Determine the [x, y] coordinate at the center of the cell enclosing the given text.  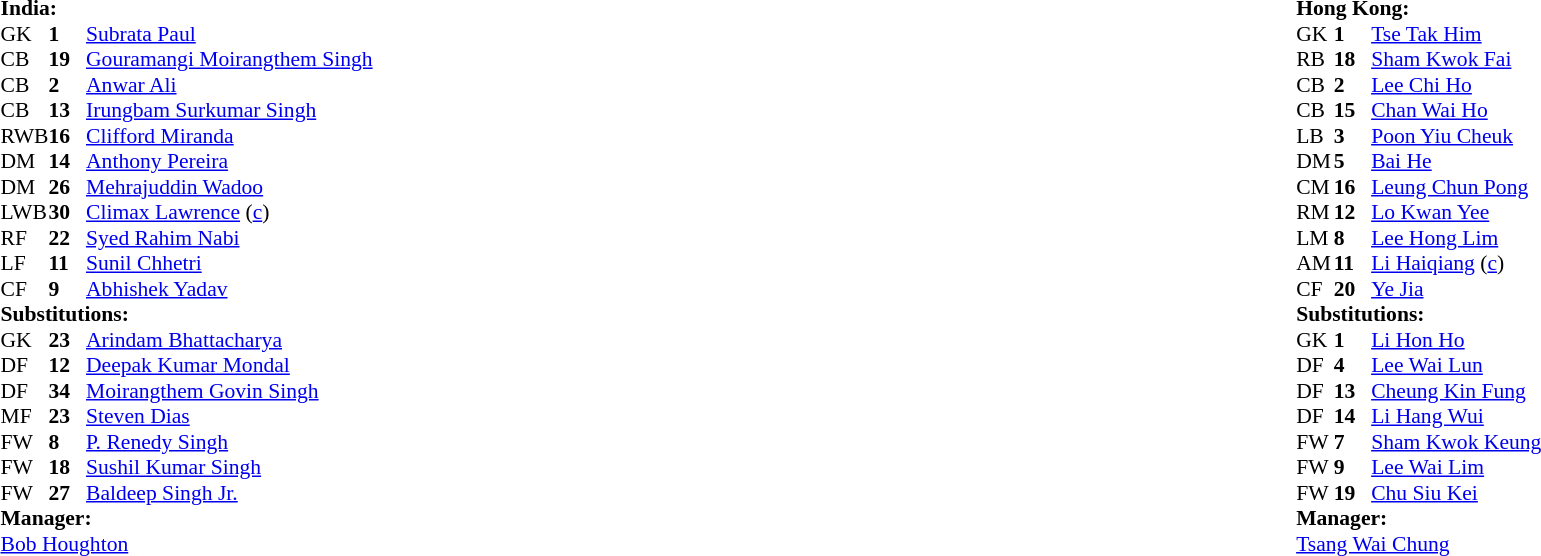
LM [1315, 238]
15 [1353, 111]
27 [67, 493]
Abhishek Yadav [230, 289]
Ye Jia [1456, 289]
LB [1315, 136]
Chan Wai Ho [1456, 111]
Sunil Chhetri [230, 263]
Deepak Kumar Mondal [230, 365]
Mehrajuddin Wadoo [230, 187]
Steven Dias [230, 417]
RM [1315, 213]
RF [24, 238]
Tse Tak Him [1456, 34]
Bai He [1456, 161]
4 [1353, 365]
RB [1315, 59]
Lee Wai Lun [1456, 365]
Syed Rahim Nabi [230, 238]
20 [1353, 289]
Li Haiqiang (c) [1456, 263]
30 [67, 213]
Cheung Kin Fung [1456, 391]
7 [1353, 442]
Baldeep Singh Jr. [230, 493]
Sham Kwok Fai [1456, 59]
3 [1353, 136]
RWB [24, 136]
Lee Chi Ho [1456, 85]
Lo Kwan Yee [1456, 213]
Leung Chun Pong [1456, 187]
AM [1315, 263]
5 [1353, 161]
26 [67, 187]
Climax Lawrence (c) [230, 213]
Li Hang Wui [1456, 417]
Li Hon Ho [1456, 340]
Sham Kwok Keung [1456, 442]
Poon Yiu Cheuk [1456, 136]
Gouramangi Moirangthem Singh [230, 59]
P. Renedy Singh [230, 442]
Clifford Miranda [230, 136]
Sushil Kumar Singh [230, 467]
Anthony Pereira [230, 161]
LWB [24, 213]
CM [1315, 187]
Chu Siu Kei [1456, 493]
Lee Wai Lim [1456, 467]
22 [67, 238]
Lee Hong Lim [1456, 238]
Irungbam Surkumar Singh [230, 111]
Subrata Paul [230, 34]
LF [24, 263]
34 [67, 391]
Arindam Bhattacharya [230, 340]
MF [24, 417]
Moirangthem Govin Singh [230, 391]
Anwar Ali [230, 85]
